Locate the cell with the specified text and output its (x, y) center coordinate. 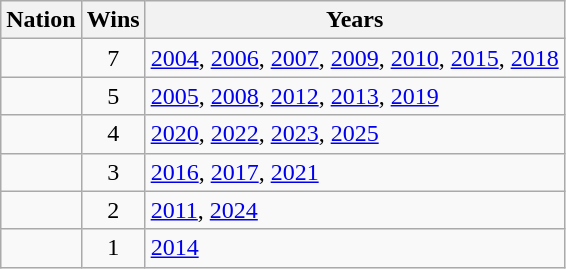
2014 (354, 248)
2011, 2024 (354, 210)
Nation (41, 20)
Years (354, 20)
4 (113, 134)
3 (113, 172)
1 (113, 248)
Wins (113, 20)
5 (113, 96)
2 (113, 210)
7 (113, 58)
2004, 2006, 2007, 2009, 2010, 2015, 2018 (354, 58)
2005, 2008, 2012, 2013, 2019 (354, 96)
2016, 2017, 2021 (354, 172)
2020, 2022, 2023, 2025 (354, 134)
